Scan for the cell matching the given text and deliver its [x, y] coordinate at center. 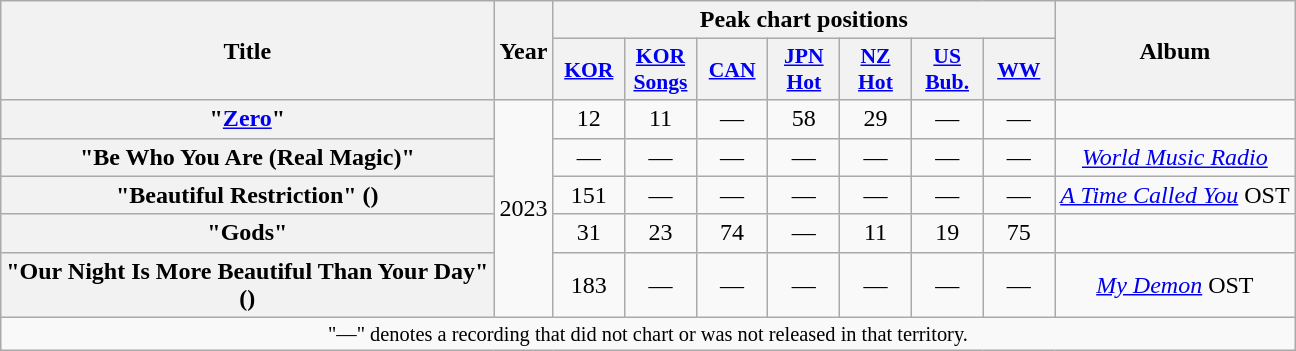
USBub. [947, 70]
Peak chart positions [804, 20]
WW [1019, 70]
JPNHot [804, 70]
My Demon OST [1175, 284]
Album [1175, 50]
NZHot [876, 70]
74 [732, 233]
2023 [524, 208]
23 [661, 233]
183 [589, 284]
CAN [732, 70]
Year [524, 50]
58 [804, 119]
"—" denotes a recording that did not chart or was not released in that territory. [648, 334]
31 [589, 233]
A Time Called You OST [1175, 195]
151 [589, 195]
KORSongs [661, 70]
Title [248, 50]
19 [947, 233]
29 [876, 119]
"Our Night Is More Beautiful Than Your Day"() [248, 284]
KOR [589, 70]
"Zero" [248, 119]
12 [589, 119]
"Gods" [248, 233]
75 [1019, 233]
"Beautiful Restriction" () [248, 195]
World Music Radio [1175, 157]
"Be Who You Are (Real Magic)" [248, 157]
